Extract the (X, Y) coordinate from the center of the cell holding the provided text.  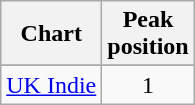
Peakposition (148, 34)
Chart (52, 34)
UK Indie (52, 85)
1 (148, 85)
